Extract the (x, y) coordinate from the center of the cell holding the provided text.  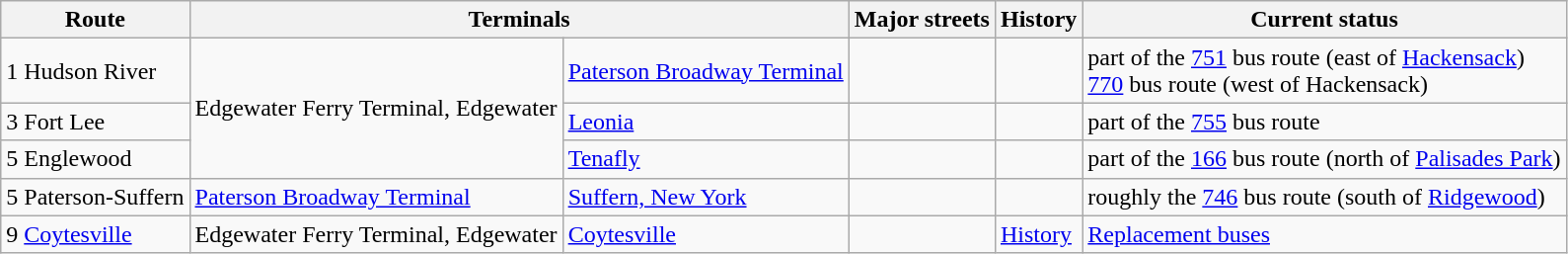
Current status (1324, 20)
Tenafly (706, 159)
3 Fort Lee (95, 122)
Leonia (706, 122)
part of the 751 bus route (east of Hackensack)770 bus route (west of Hackensack) (1324, 71)
part of the 755 bus route (1324, 122)
Replacement buses (1324, 234)
Route (95, 20)
part of the 166 bus route (north of Palisades Park) (1324, 159)
roughly the 746 bus route (south of Ridgewood) (1324, 197)
5 Paterson-Suffern (95, 197)
9 Coytesville (95, 234)
5 Englewood (95, 159)
Coytesville (706, 234)
1 Hudson River (95, 71)
Suffern, New York (706, 197)
Major streets (922, 20)
Terminals (519, 20)
